Identify which cell holds the provided text, then report its (x, y) central coordinate. 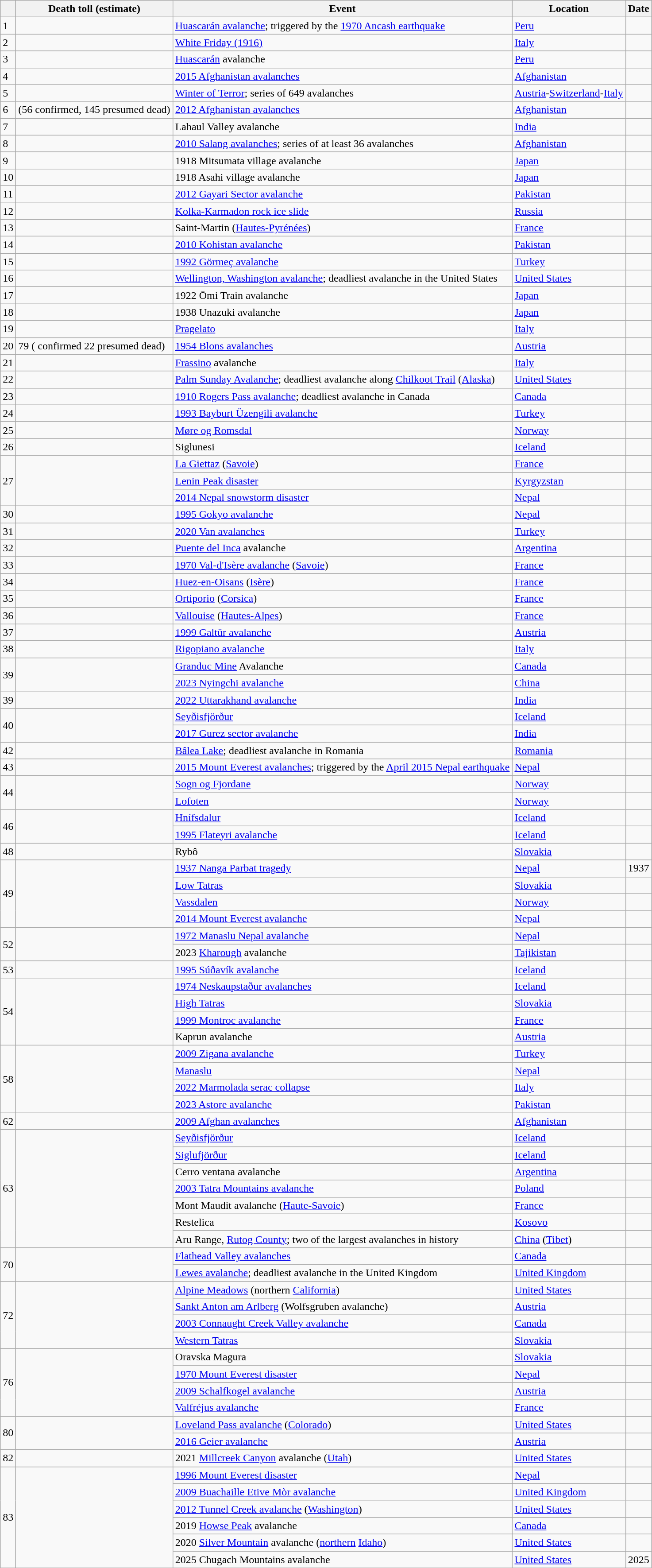
11 (8, 194)
Vassdalen (343, 902)
China (Tibet) (569, 1239)
1992 Görmeç avalanche (343, 262)
2023 Kharough avalanche (343, 952)
2012 Tunnel Creek avalanche (Washington) (343, 1509)
White Friday (1916) (343, 43)
1995 Gokyo avalanche (343, 515)
80 (8, 1433)
Kosovo (569, 1222)
49 (8, 894)
2010 Salang avalanches; series of at least 36 avalanches (343, 143)
2020 Van avalanches (343, 531)
63 (8, 1189)
42 (8, 751)
La Giettaz (Savoie) (343, 464)
2003 Tatra Mountains avalanche (343, 1189)
43 (8, 767)
22 (8, 379)
27 (8, 480)
37 (8, 632)
23 (8, 396)
2014 Nepal snowstorm disaster (343, 498)
1910 Rogers Pass avalanche; deadliest avalanche in Canada (343, 396)
Tajikistan (569, 952)
2023 Astore avalanche (343, 1104)
2019 Howse Peak avalanche (343, 1525)
Sogn og Fjordane (343, 784)
Rybô (343, 852)
Pragelato (343, 329)
76 (8, 1382)
38 (8, 649)
Huascarán avalanche (343, 59)
Event (343, 9)
62 (8, 1121)
18 (8, 312)
Loveland Pass avalanche (Colorado) (343, 1425)
Rigopiano avalanche (343, 649)
Kyrgyzstan (569, 480)
44 (8, 793)
1995 Flateyri avalanche (343, 835)
2009 Afghan avalanches (343, 1121)
1918 Asahi village avalanche (343, 177)
16 (8, 279)
Siglunesi (343, 447)
1999 Galtür avalanche (343, 632)
1938 Unazuki avalanche (343, 312)
Ortiporio (Corsica) (343, 599)
53 (8, 969)
Location (569, 9)
Saint-Martin (Hautes-Pyrénées) (343, 228)
35 (8, 599)
24 (8, 413)
54 (8, 1011)
1995 Súðavík avalanche (343, 969)
1937 (638, 868)
Russia (569, 211)
34 (8, 582)
Oravska Magura (343, 1357)
High Tatras (343, 1003)
Cerro ventana avalanche (343, 1172)
26 (8, 447)
1972 Manaslu Nepal avalanche (343, 936)
2017 Gurez sector avalanche (343, 733)
Romania (569, 751)
Austria-Switzerland-Italy (569, 93)
2009 Schalfkogel avalanche (343, 1391)
Vallouise (Hautes-Alpes) (343, 616)
Poland (569, 1189)
Valfréjus avalanche (343, 1408)
2010 Kohistan avalanche (343, 245)
6 (8, 110)
1 (8, 26)
13 (8, 228)
17 (8, 295)
Manaslu (343, 1071)
Lewes avalanche; deadliest avalanche in the United Kingdom (343, 1273)
31 (8, 531)
Lahaul Valley avalanche (343, 127)
Granduc Mine Avalanche (343, 666)
58 (8, 1079)
30 (8, 515)
2015 Mount Everest avalanches; triggered by the April 2015 Nepal earthquake (343, 767)
Siglufjörður (343, 1155)
Sankt Anton am Arlberg (Wolfsgruben avalanche) (343, 1307)
14 (8, 245)
2009 Zigana avalanche (343, 1054)
79 ( confirmed 22 presumed dead) (94, 346)
2012 Afghanistan avalanches (343, 110)
52 (8, 944)
Lofoten (343, 801)
1922 Ōmi Train avalanche (343, 295)
2023 Nyingchi avalanche (343, 683)
25 (8, 430)
Bâlea Lake; deadliest avalanche in Romania (343, 751)
1937 Nanga Parbat tragedy (343, 868)
Huez-en-Oisans (Isère) (343, 582)
2015 Afghanistan avalanches (343, 76)
83 (8, 1517)
Frassino avalanche (343, 363)
1954 Blons avalanches (343, 346)
3 (8, 59)
Death toll (estimate) (94, 9)
9 (8, 160)
Møre og Romsdal (343, 430)
1918 Mitsumata village avalanche (343, 160)
Western Tatras (343, 1340)
70 (8, 1264)
15 (8, 262)
Alpine Meadows (northern California) (343, 1290)
Date (638, 9)
21 (8, 363)
33 (8, 565)
2021 Millcreek Canyon avalanche (Utah) (343, 1458)
Aru Range, Rutog County; two of the largest avalanches in history (343, 1239)
1970 Mount Everest disaster (343, 1374)
2009 Buachaille Etive Mòr avalanche (343, 1492)
1999 Montroc avalanche (343, 1020)
72 (8, 1315)
48 (8, 852)
Restelica (343, 1222)
Wellington, Washington avalanche; deadliest avalanche in the United States (343, 279)
Winter of Terror; series of 649 avalanches (343, 93)
2003 Connaught Creek Valley avalanche (343, 1324)
2025 Chugach Mountains avalanche (343, 1559)
4 (8, 76)
1996 Mount Everest disaster (343, 1475)
2012 Gayari Sector avalanche (343, 194)
Mont Maudit avalanche (Haute-Savoie) (343, 1205)
Puente del Inca avalanche (343, 548)
Palm Sunday Avalanche; deadliest avalanche along Chilkoot Trail (Alaska) (343, 379)
19 (8, 329)
Flathead Valley avalanches (343, 1256)
10 (8, 177)
1970 Val-d'Isère avalanche (Savoie) (343, 565)
12 (8, 211)
2025 (638, 1559)
40 (8, 725)
(56 confirmed, 145 presumed dead) (94, 110)
Huascarán avalanche; triggered by the 1970 Ancash earthquake (343, 26)
Kolka-Karmadon rock ice slide (343, 211)
Kaprun avalanche (343, 1037)
32 (8, 548)
5 (8, 93)
7 (8, 127)
Lenin Peak disaster (343, 480)
China (569, 683)
20 (8, 346)
2022 Marmolada serac collapse (343, 1088)
2 (8, 43)
82 (8, 1458)
8 (8, 143)
1974 Neskaupstaður avalanches (343, 986)
46 (8, 826)
2016 Geier avalanche (343, 1441)
2014 Mount Everest avalanche (343, 919)
1993 Bayburt Üzengili avalanche (343, 413)
36 (8, 616)
Low Tatras (343, 885)
Hnífsdalur (343, 818)
2022 Uttarakhand avalanche (343, 700)
2020 Silver Mountain avalanche (northern Idaho) (343, 1542)
